Extract the (x, y) coordinate from the center of the cell holding the provided text.  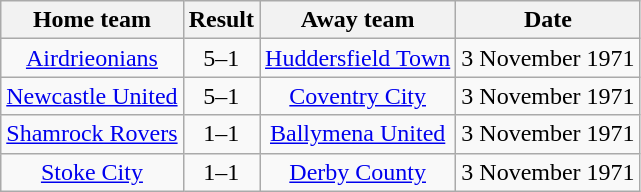
Date (548, 20)
Stoke City (92, 172)
Newcastle United (92, 96)
Huddersfield Town (358, 58)
Shamrock Rovers (92, 134)
Home team (92, 20)
Away team (358, 20)
Ballymena United (358, 134)
Result (221, 20)
Airdrieonians (92, 58)
Coventry City (358, 96)
Derby County (358, 172)
